Pinpoint the cell where the given text exists, returning its [x, y] midpoint coordinate. 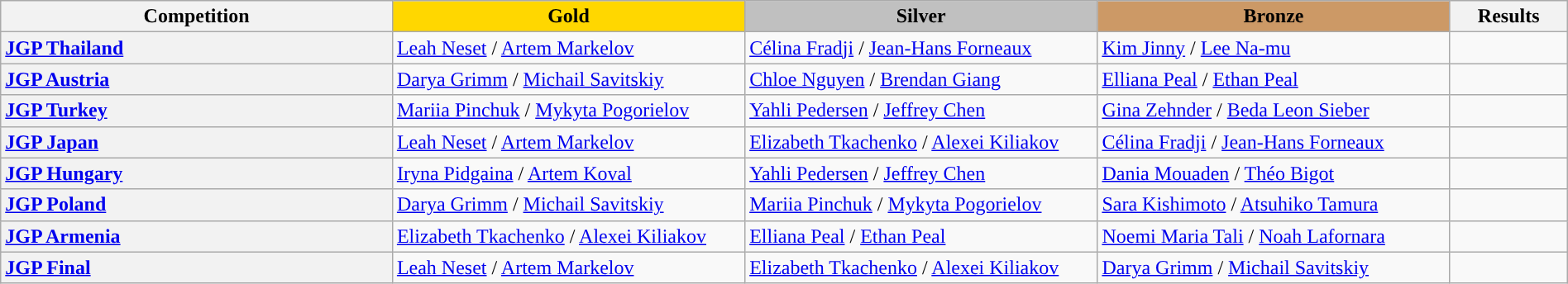
JGP Armenia [197, 236]
Silver [921, 17]
Iryna Pidgaina / Artem Koval [568, 173]
JGP Turkey [197, 111]
Noemi Maria Tali / Noah Lafornara [1274, 236]
Results [1508, 17]
JGP Poland [197, 205]
Chloe Nguyen / Brendan Giang [921, 79]
JGP Thailand [197, 48]
Sara Kishimoto / Atsuhiko Tamura [1274, 205]
JGP Final [197, 267]
Kim Jinny / Lee Na-mu [1274, 48]
Bronze [1274, 17]
Competition [197, 17]
Gold [568, 17]
JGP Japan [197, 142]
Dania Mouaden / Théo Bigot [1274, 173]
Gina Zehnder / Beda Leon Sieber [1274, 111]
JGP Austria [197, 79]
JGP Hungary [197, 173]
